Find where the given text appears and provide that cell's center as (x, y) coordinate. 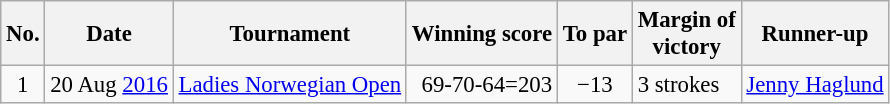
Tournament (290, 34)
69-70-64=203 (482, 85)
Winning score (482, 34)
1 (23, 85)
To par (594, 34)
Date (109, 34)
No. (23, 34)
Ladies Norwegian Open (290, 85)
Runner-up (815, 34)
3 strokes (686, 85)
Margin ofvictory (686, 34)
20 Aug 2016 (109, 85)
−13 (594, 85)
Jenny Haglund (815, 85)
